From the cell containing the given text, extract its center point as [x, y] coordinate. 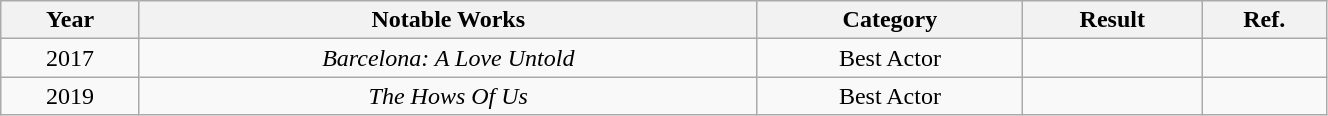
Year [70, 20]
Notable Works [448, 20]
2019 [70, 96]
2017 [70, 58]
The Hows Of Us [448, 96]
Result [1112, 20]
Category [890, 20]
Ref. [1264, 20]
Barcelona: A Love Untold [448, 58]
